From the cell containing the given text, extract its center point as (X, Y) coordinate. 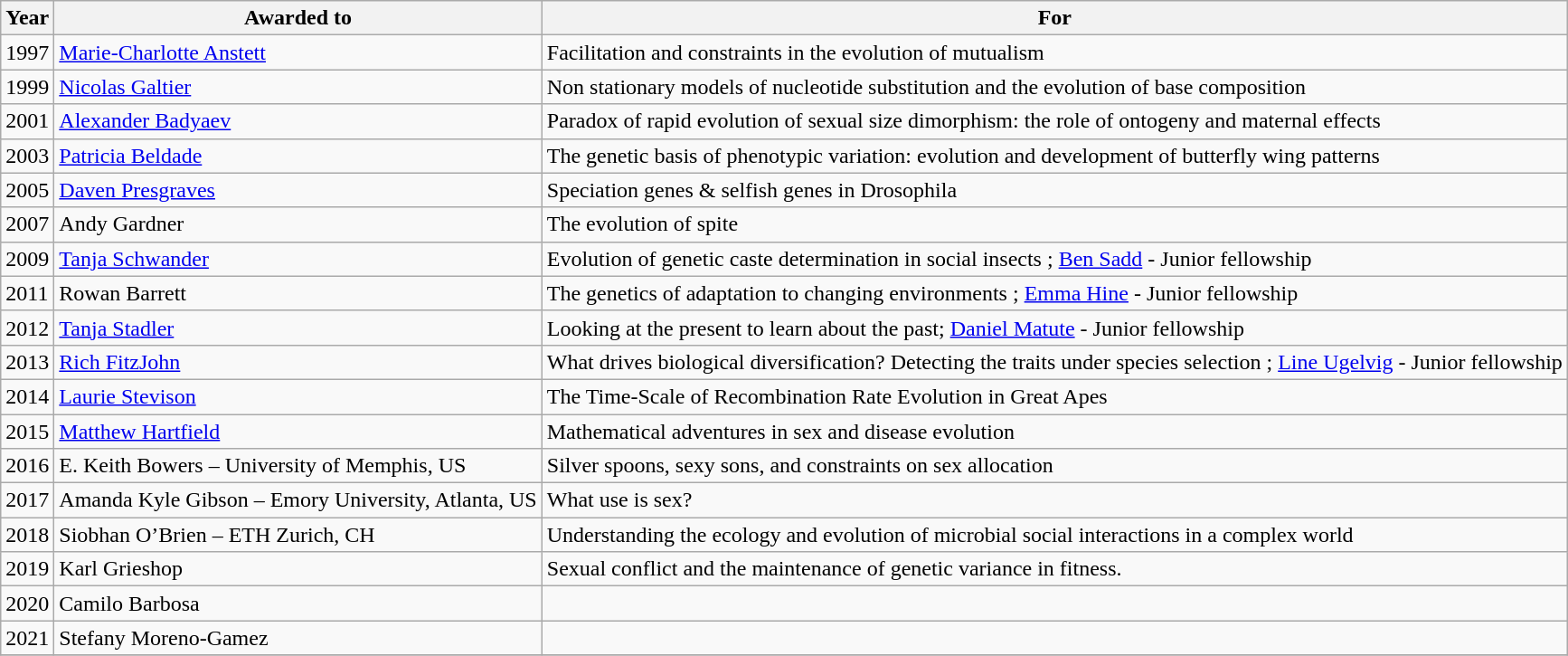
Tanja Schwander (298, 259)
2012 (27, 328)
Daven Presgraves (298, 190)
Awarded to (298, 18)
E. Keith Bowers – University of Memphis, US (298, 466)
The evolution of spite (1054, 224)
2021 (27, 638)
2020 (27, 604)
2013 (27, 362)
Alexander Badyaev (298, 121)
Understanding the ecology and evolution of microbial social interactions in a complex world (1054, 535)
2017 (27, 500)
2005 (27, 190)
Laurie Stevison (298, 396)
The genetic basis of phenotypic variation: evolution and development of butterfly wing patterns (1054, 156)
Camilo Barbosa (298, 604)
Facilitation and constraints in the evolution of mutualism (1054, 52)
Stefany Moreno-Gamez (298, 638)
Karl Grieshop (298, 569)
Paradox of rapid evolution of sexual size dimorphism: the role of ontogeny and maternal effects (1054, 121)
Mathematical adventures in sex and disease evolution (1054, 432)
The Time-Scale of Recombination Rate Evolution in Great Apes (1054, 396)
Year (27, 18)
Silver spoons, sexy sons, and constraints on sex allocation (1054, 466)
What use is sex? (1054, 500)
2019 (27, 569)
2015 (27, 432)
Patricia Beldade (298, 156)
Looking at the present to learn about the past; Daniel Matute - Junior fellowship (1054, 328)
Matthew Hartfield (298, 432)
2003 (27, 156)
2001 (27, 121)
1999 (27, 87)
Marie-Charlotte Anstett (298, 52)
2009 (27, 259)
Rowan Barrett (298, 293)
Amanda Kyle Gibson – Emory University, Atlanta, US (298, 500)
2018 (27, 535)
Andy Gardner (298, 224)
For (1054, 18)
2007 (27, 224)
Speciation genes & selfish genes in Drosophila (1054, 190)
Evolution of genetic caste determination in social insects ; Ben Sadd - Junior fellowship (1054, 259)
Nicolas Galtier (298, 87)
2016 (27, 466)
What drives biological diversification? Detecting the traits under species selection ; Line Ugelvig - Junior fellowship (1054, 362)
Sexual conflict and the maintenance of genetic variance in fitness. (1054, 569)
Tanja Stadler (298, 328)
The genetics of adaptation to changing environments ; Emma Hine - Junior fellowship (1054, 293)
Rich FitzJohn (298, 362)
1997 (27, 52)
2011 (27, 293)
Siobhan O’Brien – ETH Zurich, CH (298, 535)
Non stationary models of nucleotide substitution and the evolution of base composition (1054, 87)
2014 (27, 396)
